Identify which cell holds the provided text, then report its (X, Y) central coordinate. 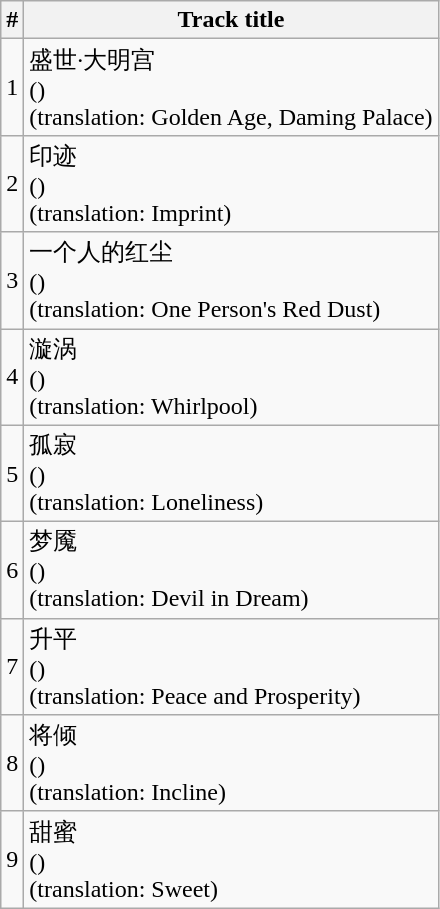
3 (12, 280)
甜蜜()(translation: Sweet) (231, 860)
2 (12, 184)
一个人的红尘()(translation: One Person's Red Dust) (231, 280)
1 (12, 88)
8 (12, 764)
5 (12, 474)
将倾()(translation: Incline) (231, 764)
孤寂()(translation: Loneliness) (231, 474)
# (12, 20)
7 (12, 666)
梦魇()(translation: Devil in Dream) (231, 570)
9 (12, 860)
漩涡()(translation: Whirlpool) (231, 376)
盛世·大明宫()(translation: Golden Age, Daming Palace) (231, 88)
4 (12, 376)
6 (12, 570)
印迹()(translation: Imprint) (231, 184)
升平()(translation: Peace and Prosperity) (231, 666)
Track title (231, 20)
